Capture the cell that displays the provided text and extract its (x, y) central coordinate. 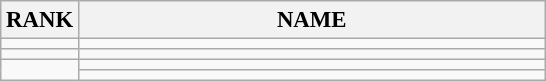
NAME (312, 20)
RANK (40, 20)
